Determine the (X, Y) coordinate at the center of the cell enclosing the given text.  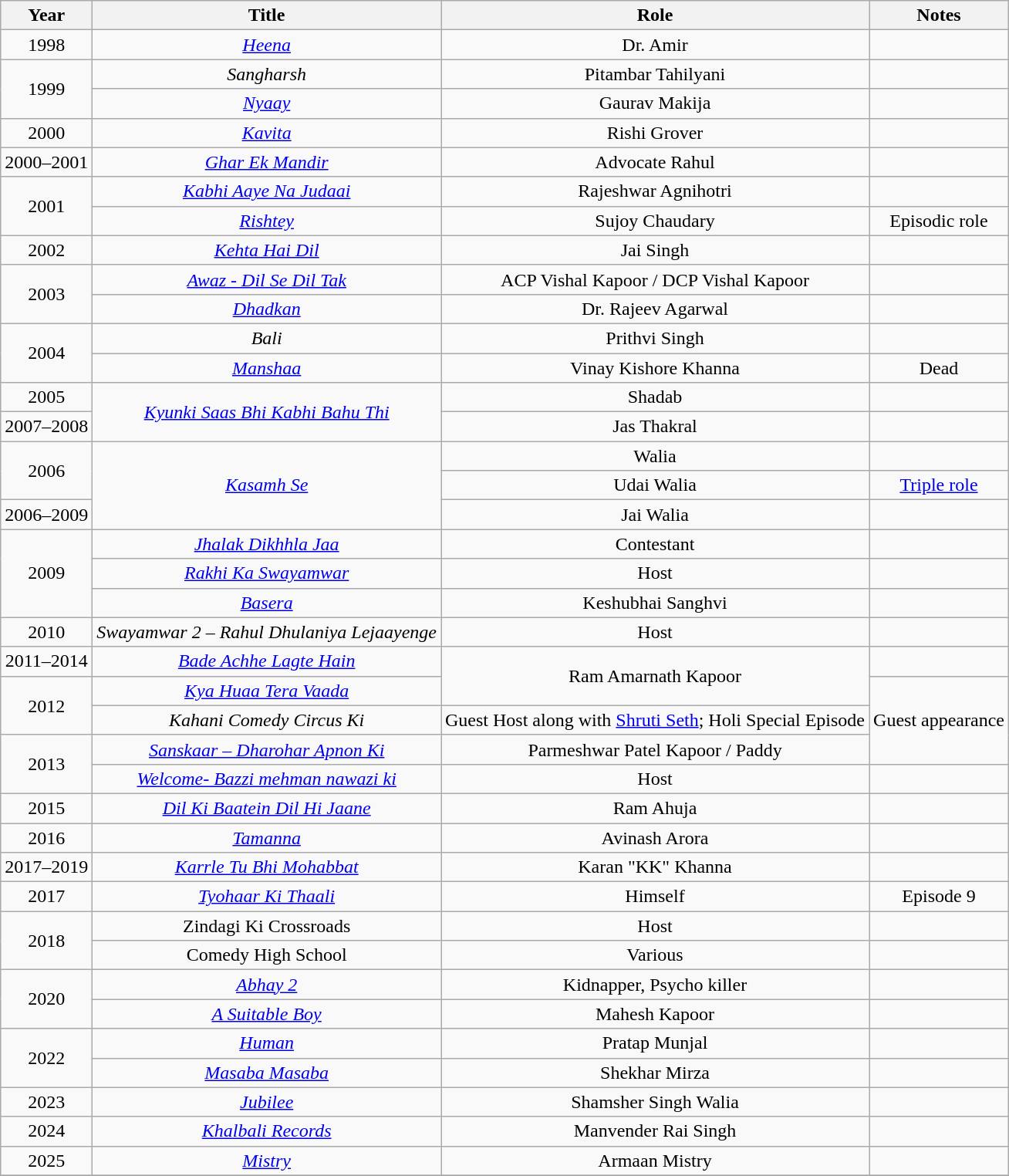
Nyaay (267, 103)
1998 (46, 45)
Contestant (656, 544)
2002 (46, 250)
2010 (46, 632)
Jhalak Dikhhla Jaa (267, 544)
2009 (46, 573)
Human (267, 1043)
Dead (940, 368)
Dr. Rajeev Agarwal (656, 309)
Vinay Kishore Khanna (656, 368)
Jubilee (267, 1102)
Bali (267, 338)
Title (267, 15)
Ghar Ek Mandir (267, 162)
Sangharsh (267, 74)
Manshaa (267, 368)
Avinash Arora (656, 837)
Awaz - Dil Se Dil Tak (267, 279)
Armaan Mistry (656, 1161)
2012 (46, 705)
Episodic role (940, 221)
Welcome- Bazzi mehman nawazi ki (267, 779)
Pratap Munjal (656, 1043)
2018 (46, 941)
Walia (656, 456)
Notes (940, 15)
Jas Thakral (656, 427)
2004 (46, 353)
Guest appearance (940, 720)
Sanskaar – Dharohar Apnon Ki (267, 749)
Mistry (267, 1161)
2000–2001 (46, 162)
Abhay 2 (267, 985)
Kavita (267, 133)
ACP Vishal Kapoor / DCP Vishal Kapoor (656, 279)
Sujoy Chaudary (656, 221)
2023 (46, 1102)
Khalbali Records (267, 1131)
2006–2009 (46, 515)
2007–2008 (46, 427)
2022 (46, 1058)
Role (656, 15)
Prithvi Singh (656, 338)
Kabhi Aaye Na Judaai (267, 191)
Kasamh Se (267, 485)
Rishi Grover (656, 133)
Kehta Hai Dil (267, 250)
Shamsher Singh Walia (656, 1102)
Rajeshwar Agnihotri (656, 191)
Rakhi Ka Swayamwar (267, 573)
2005 (46, 397)
2006 (46, 471)
Manvender Rai Singh (656, 1131)
Advocate Rahul (656, 162)
Episode 9 (940, 897)
Masaba Masaba (267, 1073)
Karrle Tu Bhi Mohabbat (267, 867)
Kyunki Saas Bhi Kabhi Bahu Thi (267, 412)
2020 (46, 999)
Basera (267, 603)
2013 (46, 764)
Zindagi Ki Crossroads (267, 926)
Pitambar Tahilyani (656, 74)
2017–2019 (46, 867)
2011–2014 (46, 661)
Comedy High School (267, 955)
Shadab (656, 397)
Jai Walia (656, 515)
Heena (267, 45)
Jai Singh (656, 250)
Karan "KK" Khanna (656, 867)
Shekhar Mirza (656, 1073)
Gaurav Makija (656, 103)
Dil Ki Baatein Dil Hi Jaane (267, 808)
Dr. Amir (656, 45)
Kya Huaa Tera Vaada (267, 691)
2016 (46, 837)
1999 (46, 89)
Kahani Comedy Circus Ki (267, 720)
Year (46, 15)
Triple role (940, 485)
2001 (46, 206)
Various (656, 955)
Guest Host along with Shruti Seth; Holi Special Episode (656, 720)
2015 (46, 808)
Keshubhai Sanghvi (656, 603)
Rishtey (267, 221)
2003 (46, 294)
Tamanna (267, 837)
A Suitable Boy (267, 1014)
Swayamwar 2 – Rahul Dhulaniya Lejaayenge (267, 632)
2025 (46, 1161)
Tyohaar Ki Thaali (267, 897)
Mahesh Kapoor (656, 1014)
Kidnapper, Psycho killer (656, 985)
2017 (46, 897)
Ram Ahuja (656, 808)
2024 (46, 1131)
2000 (46, 133)
Parmeshwar Patel Kapoor / Paddy (656, 749)
Ram Amarnath Kapoor (656, 676)
Udai Walia (656, 485)
Bade Achhe Lagte Hain (267, 661)
Dhadkan (267, 309)
Himself (656, 897)
